Pinpoint the cell where the given text exists, returning its [x, y] midpoint coordinate. 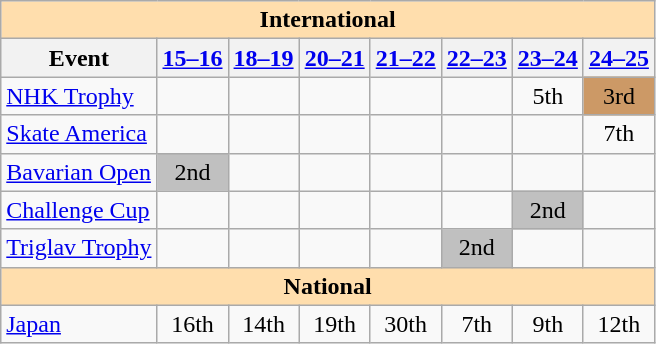
3rd [618, 96]
NHK Trophy [79, 96]
24–25 [618, 58]
30th [406, 324]
22–23 [476, 58]
Bavarian Open [79, 172]
Triglav Trophy [79, 248]
20–21 [334, 58]
9th [548, 324]
Event [79, 58]
Japan [79, 324]
16th [192, 324]
21–22 [406, 58]
National [328, 286]
12th [618, 324]
15–16 [192, 58]
Challenge Cup [79, 210]
23–24 [548, 58]
5th [548, 96]
19th [334, 324]
18–19 [264, 58]
Skate America [79, 134]
International [328, 20]
14th [264, 324]
